For the text-containing cell, return its midpoint in [x, y] coordinate format. 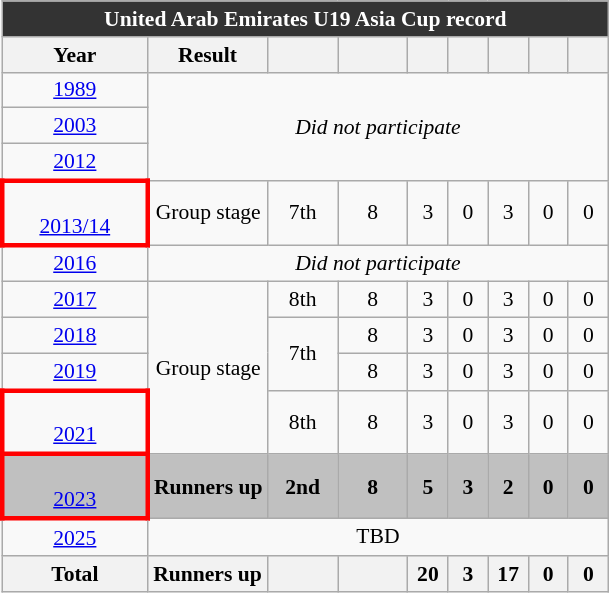
2021 [74, 422]
2013/14 [74, 213]
2017 [74, 300]
20 [428, 574]
2018 [74, 336]
2023 [74, 487]
2003 [74, 126]
Result [207, 55]
2 [508, 487]
1989 [74, 90]
2019 [74, 372]
United Arab Emirates U19 Asia Cup record [305, 19]
Total [74, 574]
17 [508, 574]
2025 [74, 538]
TBD [378, 538]
2012 [74, 162]
2016 [74, 264]
5 [428, 487]
Year [74, 55]
2nd [303, 487]
